For the text-containing cell, return its midpoint in (X, Y) coordinate format. 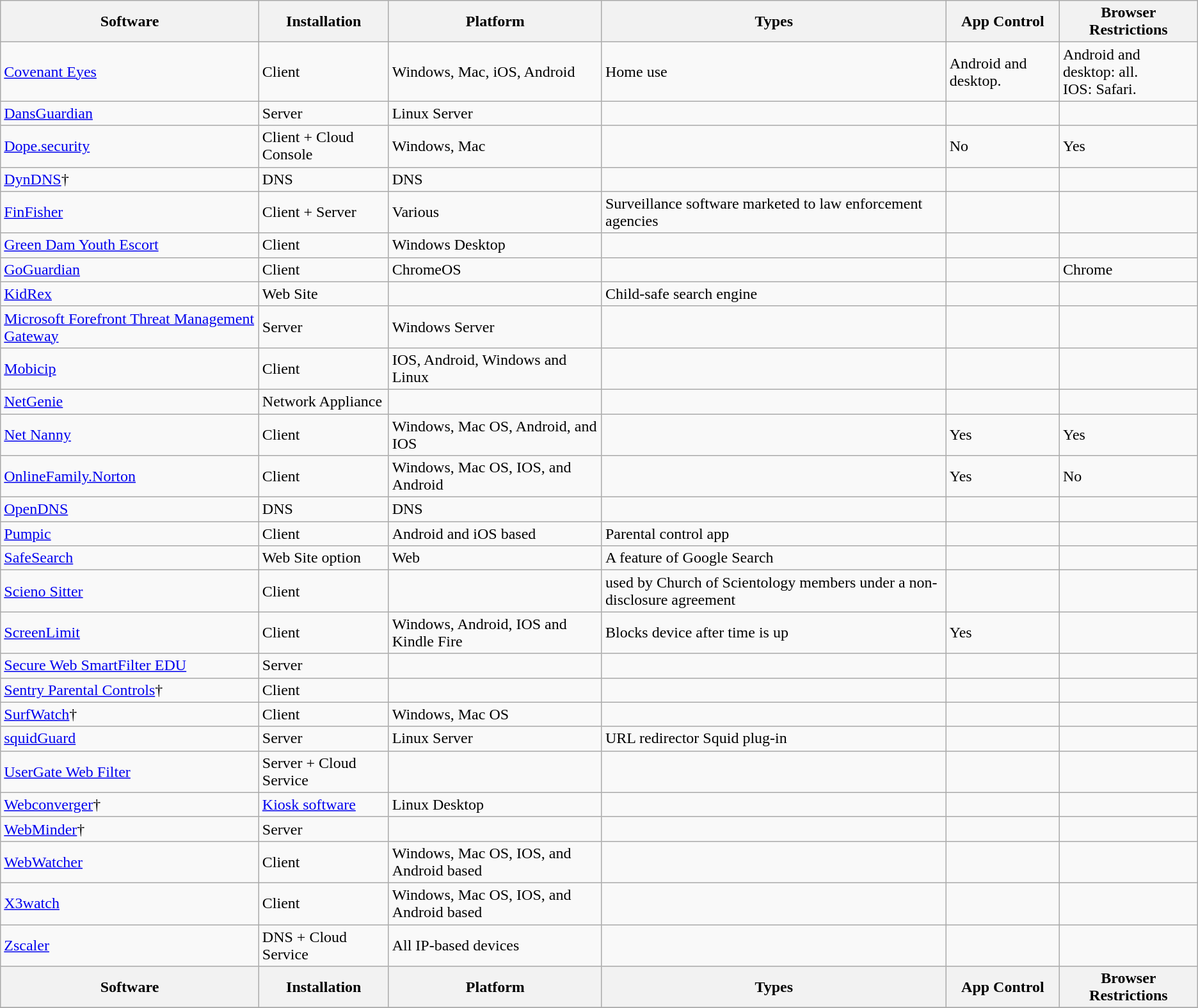
Chrome (1129, 269)
Android and iOS based (495, 534)
DynDNS† (130, 179)
URL redirector Squid plug-in (774, 739)
IOS, Android, Windows and Linux (495, 369)
Covenant Eyes (130, 72)
Server + Cloud Service (324, 772)
OnlineFamily.Norton (130, 476)
Client + Server (324, 212)
Web Site (324, 294)
DansGuardian (130, 113)
Dope.security (130, 146)
ScreenLimit (130, 632)
GoGuardian (130, 269)
Secure Web SmartFilter EDU (130, 666)
Home use (774, 72)
Child-safe search engine (774, 294)
Windows Desktop (495, 245)
Linux Desktop (495, 804)
DNS + Cloud Service (324, 945)
Android and desktop. (1002, 72)
Android and desktop: all.IOS: Safari. (1129, 72)
ChromeOS (495, 269)
WebMinder† (130, 829)
Microsoft Forefront Threat Management Gateway (130, 326)
Windows, Android, IOS and Kindle Fire (495, 632)
A feature of Google Search (774, 558)
KidRex (130, 294)
FinFisher (130, 212)
used by Church of Scientology members under a non-disclosure agreement (774, 591)
Network Appliance (324, 401)
Windows, Mac, iOS, Android (495, 72)
Pumpic (130, 534)
Surveillance software marketed to law enforcement agencies (774, 212)
X3watch (130, 904)
All IP-based devices (495, 945)
NetGenie (130, 401)
Windows, Mac OS, Android, and IOS (495, 434)
OpenDNS (130, 509)
Green Dam Youth Escort (130, 245)
Webconverger† (130, 804)
Client + Cloud Console (324, 146)
WebWatcher (130, 861)
Blocks device after time is up (774, 632)
Parental control app (774, 534)
SafeSearch (130, 558)
Mobicip (130, 369)
UserGate Web Filter (130, 772)
SurfWatch† (130, 714)
Web Site option (324, 558)
squidGuard (130, 739)
Windows Server (495, 326)
Kiosk software (324, 804)
Windows, Mac OS, IOS, and Android (495, 476)
Various (495, 212)
Windows, Mac OS (495, 714)
Zscaler (130, 945)
Web (495, 558)
Scieno Sitter (130, 591)
Net Nanny (130, 434)
Sentry Parental Controls† (130, 690)
Windows, Mac (495, 146)
